Locate the cell with the specified text and output its [X, Y] center coordinate. 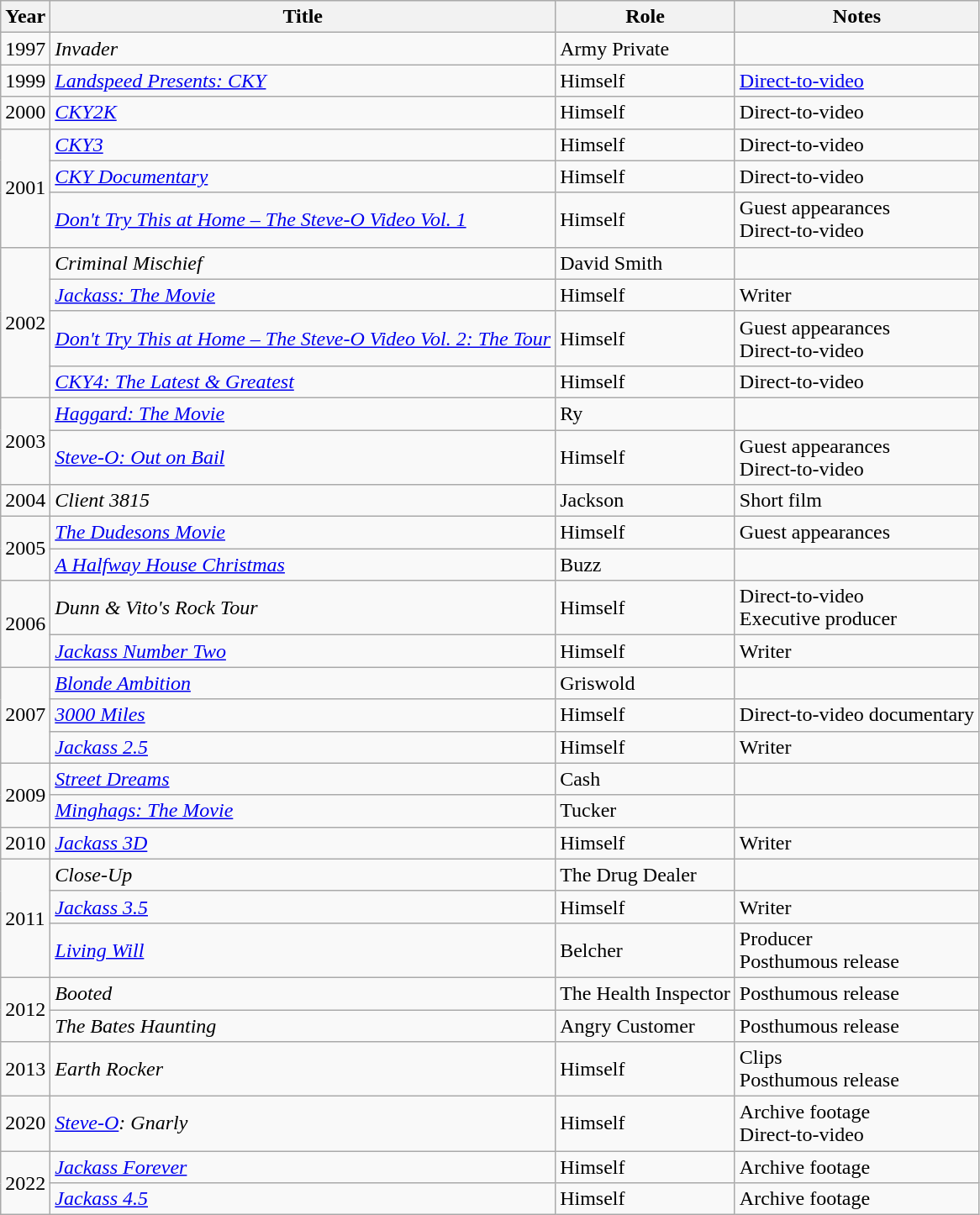
Jackass: The Movie [303, 295]
Angry Customer [645, 1026]
Booted [303, 993]
2011 [25, 918]
CKY2K [303, 113]
Jackass 4.5 [303, 1199]
CKY3 [303, 145]
ProducerPosthumous release [856, 949]
Title [303, 17]
Year [25, 17]
Army Private [645, 49]
Archive footageDirect-to-video [856, 1124]
Close-Up [303, 875]
The Health Inspector [645, 993]
2002 [25, 323]
Steve-O: Gnarly [303, 1124]
Direct-to-video documentary [856, 715]
The Drug Dealer [645, 875]
David Smith [645, 263]
ClipsPosthumous release [856, 1069]
1997 [25, 49]
Client 3815 [303, 501]
3000 Miles [303, 715]
Role [645, 17]
2009 [25, 795]
Don't Try This at Home – The Steve-O Video Vol. 1 [303, 220]
2022 [25, 1183]
Buzz [645, 565]
2010 [25, 843]
Haggard: The Movie [303, 413]
CKY4: The Latest & Greatest [303, 381]
Dunn & Vito's Rock Tour [303, 608]
Jackass 2.5 [303, 747]
Notes [856, 17]
Tucker [645, 811]
Street Dreams [303, 779]
2003 [25, 440]
Cash [645, 779]
Belcher [645, 949]
Living Will [303, 949]
The Dudesons Movie [303, 533]
2004 [25, 501]
Blonde Ambition [303, 683]
Invader [303, 49]
CKY Documentary [303, 176]
Direct-to-videoExecutive producer [856, 608]
2001 [25, 188]
Griswold [645, 683]
The Bates Haunting [303, 1026]
Don't Try This at Home – The Steve-O Video Vol. 2: The Tour [303, 338]
2020 [25, 1124]
2007 [25, 715]
Jackson [645, 501]
Criminal Mischief [303, 263]
Jackass 3D [303, 843]
2006 [25, 623]
Jackass Number Two [303, 651]
Minghags: The Movie [303, 811]
Earth Rocker [303, 1069]
1999 [25, 81]
Short film [856, 501]
Jackass 3.5 [303, 907]
Ry [645, 413]
2012 [25, 1009]
2005 [25, 549]
Steve-O: Out on Bail [303, 457]
Landspeed Presents: CKY [303, 81]
2000 [25, 113]
Jackass Forever [303, 1167]
Guest appearances [856, 533]
2013 [25, 1069]
A Halfway House Christmas [303, 565]
